Return the [x, y] coordinate for the center point of the cell that contains the specified text.  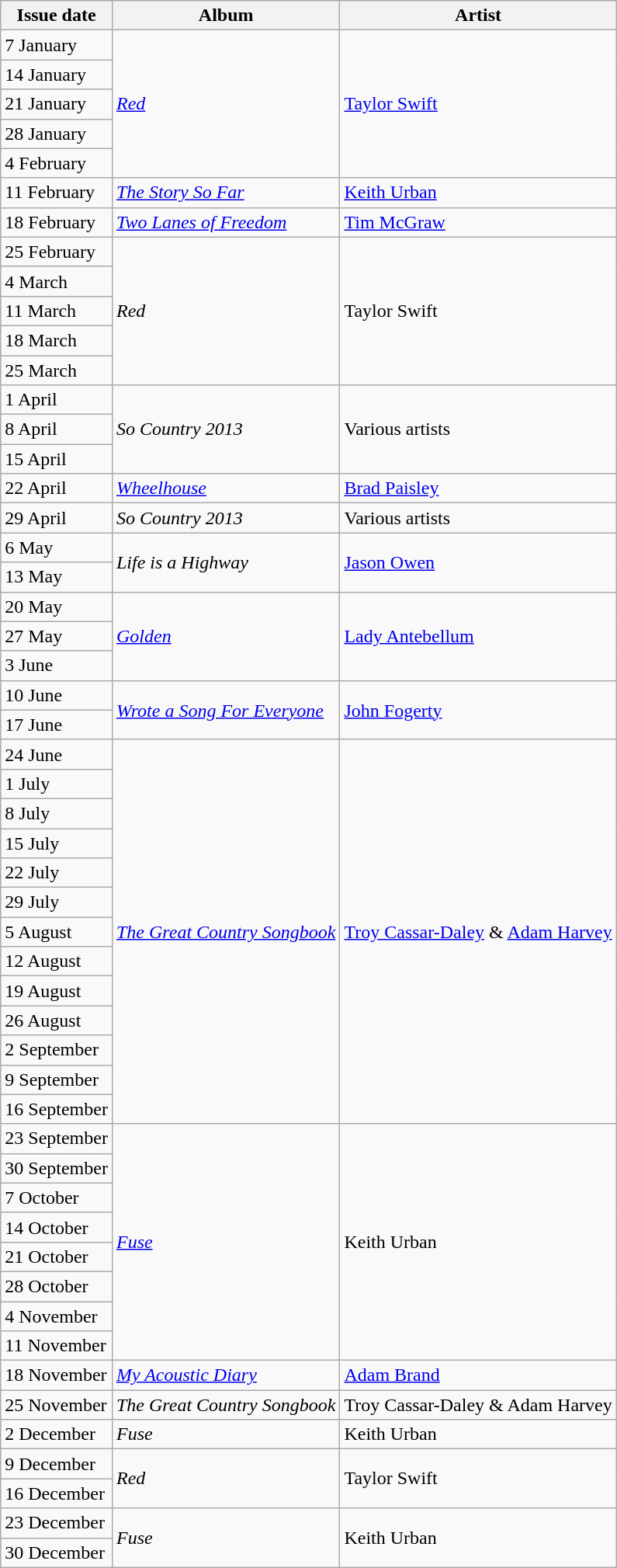
2 September [57, 1050]
22 April [57, 488]
18 November [57, 1375]
18 March [57, 340]
26 August [57, 1020]
Adam Brand [478, 1375]
11 February [57, 193]
7 October [57, 1198]
25 November [57, 1405]
28 October [57, 1286]
10 June [57, 695]
14 January [57, 75]
19 August [57, 991]
2 December [57, 1434]
7 January [57, 45]
Life is a Highway [225, 562]
9 September [57, 1080]
29 July [57, 902]
3 June [57, 666]
1 July [57, 784]
16 September [57, 1109]
30 December [57, 1552]
The Story So Far [225, 193]
18 February [57, 222]
11 March [57, 311]
23 December [57, 1523]
Album [225, 16]
8 April [57, 429]
11 November [57, 1346]
27 May [57, 636]
23 September [57, 1139]
4 November [57, 1316]
Lady Antebellum [478, 636]
14 October [57, 1227]
Issue date [57, 16]
Jason Owen [478, 562]
Artist [478, 16]
25 March [57, 370]
My Acoustic Diary [225, 1375]
20 May [57, 607]
6 May [57, 548]
1 April [57, 400]
13 May [57, 577]
29 April [57, 518]
21 October [57, 1257]
15 April [57, 459]
28 January [57, 134]
25 February [57, 252]
30 September [57, 1168]
15 July [57, 843]
17 June [57, 725]
24 June [57, 754]
Wrote a Song For Everyone [225, 710]
8 July [57, 813]
21 January [57, 104]
4 March [57, 281]
5 August [57, 932]
Two Lanes of Freedom [225, 222]
John Fogerty [478, 710]
Brad Paisley [478, 488]
4 February [57, 163]
22 July [57, 873]
Golden [225, 636]
12 August [57, 961]
Wheelhouse [225, 488]
9 December [57, 1464]
Tim McGraw [478, 222]
16 December [57, 1493]
